Search for the cell housing the specified text and yield its (X, Y) center coordinate. 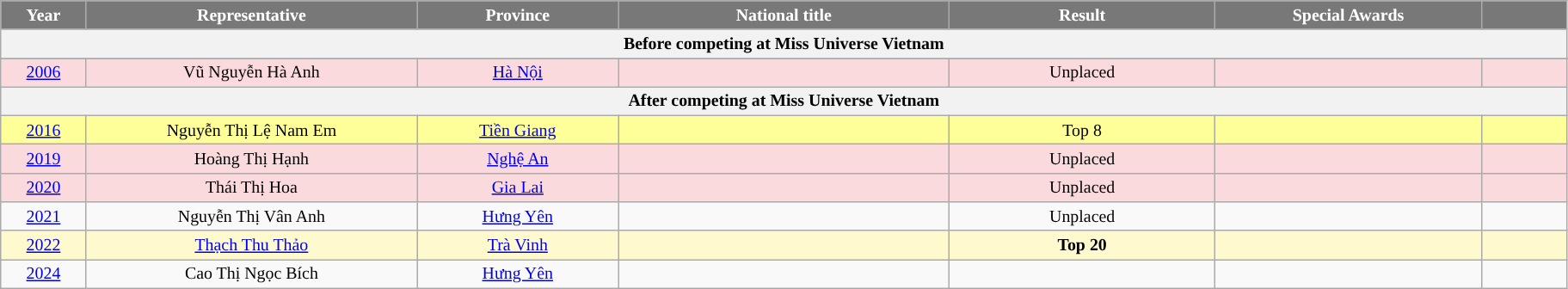
Special Awards (1349, 15)
2021 (43, 217)
Nghệ An (518, 158)
Tiền Giang (518, 131)
Nguyễn Thị Lệ Nam Em (251, 131)
Cao Thị Ngọc Bích (251, 274)
Representative (251, 15)
2016 (43, 131)
2022 (43, 244)
Vũ Nguyễn Hà Anh (251, 72)
Nguyễn Thị Vân Anh (251, 217)
Year (43, 15)
2006 (43, 72)
2020 (43, 188)
National title (784, 15)
After competing at Miss Universe Vietnam (784, 101)
Thạch Thu Thảo (251, 244)
Before competing at Miss Universe Vietnam (784, 43)
Hoàng Thị Hạnh (251, 158)
Trà Vinh (518, 244)
Province (518, 15)
Top 20 (1082, 244)
Gia Lai (518, 188)
Thái Thị Hoa (251, 188)
Hà Nội (518, 72)
Result (1082, 15)
2024 (43, 274)
2019 (43, 158)
Top 8 (1082, 131)
